Pinpoint the cell where the given text exists, returning its [x, y] midpoint coordinate. 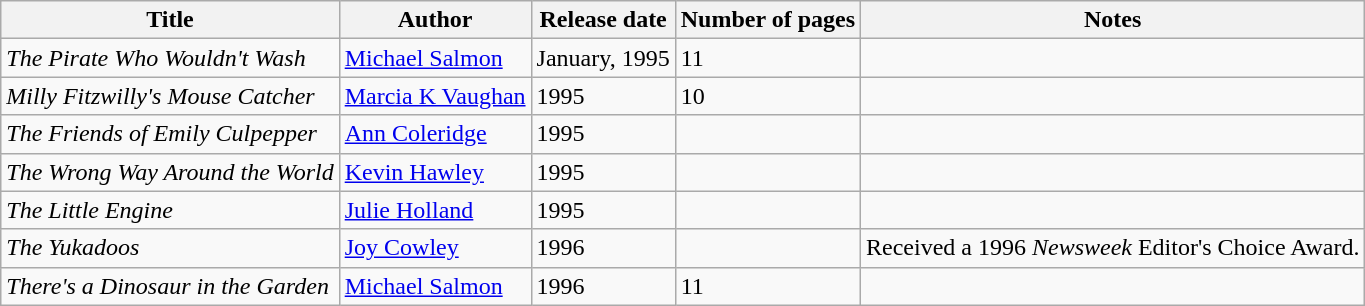
January, 1995 [603, 58]
Release date [603, 20]
Julie Holland [435, 210]
Joy Cowley [435, 248]
The Wrong Way Around the World [170, 172]
The Yukadoos [170, 248]
Notes [1113, 20]
The Friends of Emily Culpepper [170, 134]
Marcia K Vaughan [435, 96]
Ann Coleridge [435, 134]
The Little Engine [170, 210]
Received a 1996 Newsweek Editor's Choice Award. [1113, 248]
10 [768, 96]
There's a Dinosaur in the Garden [170, 286]
Title [170, 20]
Milly Fitzwilly's Mouse Catcher [170, 96]
The Pirate Who Wouldn't Wash [170, 58]
Author [435, 20]
Kevin Hawley [435, 172]
Number of pages [768, 20]
